Search for the cell housing the specified text and yield its [x, y] center coordinate. 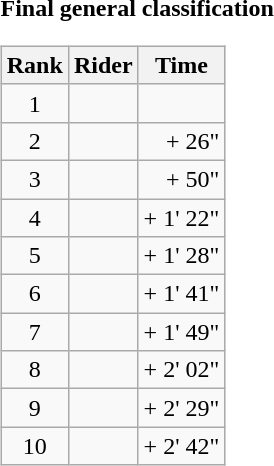
6 [34, 294]
+ 1' 49" [182, 332]
7 [34, 332]
Rank [34, 65]
3 [34, 179]
+ 1' 28" [182, 256]
2 [34, 141]
4 [34, 217]
+ 2' 02" [182, 370]
9 [34, 408]
Time [182, 65]
Rider [103, 65]
5 [34, 256]
+ 50" [182, 179]
+ 26" [182, 141]
10 [34, 446]
+ 1' 22" [182, 217]
+ 2' 29" [182, 408]
+ 2' 42" [182, 446]
8 [34, 370]
+ 1' 41" [182, 294]
1 [34, 103]
